For the text-containing cell, return its midpoint in (x, y) coordinate format. 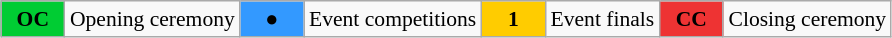
OC (33, 19)
1 (513, 19)
Opening ceremony (152, 19)
CC (691, 19)
Closing ceremony (807, 19)
● (272, 19)
Event finals (602, 19)
Event competitions (392, 19)
